Locate the cell with the specified text and output its [x, y] center coordinate. 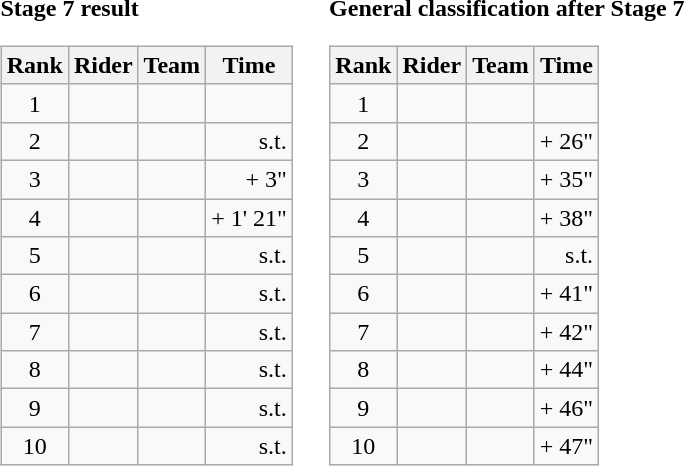
+ 3" [250, 179]
+ 44" [566, 370]
+ 47" [566, 446]
+ 38" [566, 217]
+ 35" [566, 179]
+ 41" [566, 294]
+ 46" [566, 408]
+ 26" [566, 141]
+ 1' 21" [250, 217]
+ 42" [566, 332]
